Scan for the cell matching the given text and deliver its (x, y) coordinate at center. 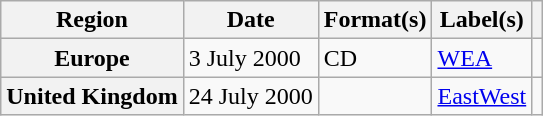
Europe (92, 58)
3 July 2000 (250, 58)
WEA (482, 58)
Date (250, 20)
Label(s) (482, 20)
EastWest (482, 96)
Region (92, 20)
24 July 2000 (250, 96)
Format(s) (375, 20)
CD (375, 58)
United Kingdom (92, 96)
